Find where the given text appears and provide that cell's center as (X, Y) coordinate. 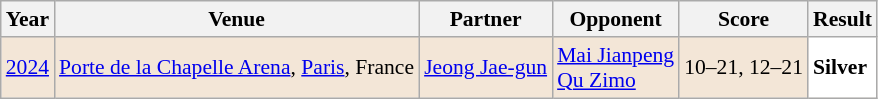
Year (28, 19)
Porte de la Chapelle Arena, Paris, France (236, 68)
Venue (236, 19)
Partner (486, 19)
Opponent (616, 19)
Silver (842, 68)
10–21, 12–21 (744, 68)
Score (744, 19)
Result (842, 19)
2024 (28, 68)
Mai Jianpeng Qu Zimo (616, 68)
Jeong Jae-gun (486, 68)
